Return [X, Y] of the center of cell containing provided text 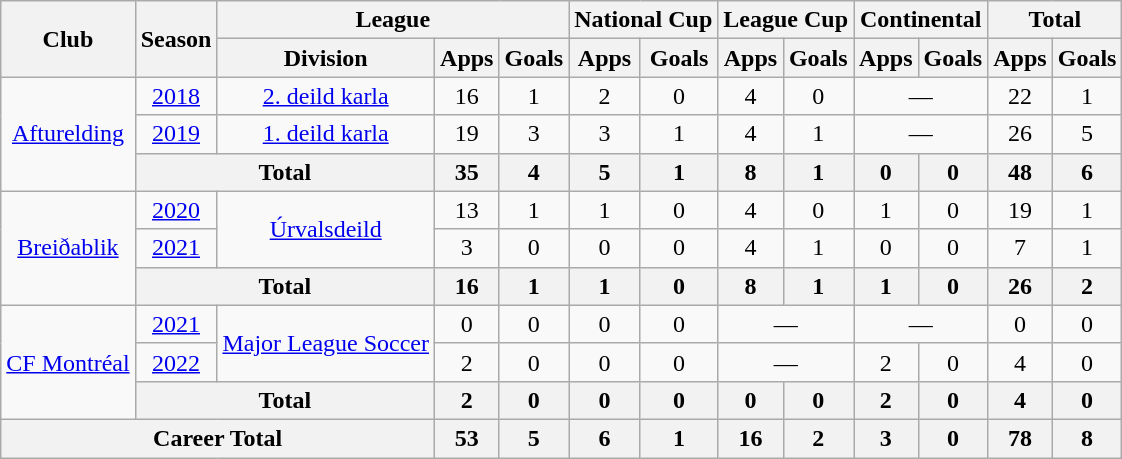
Season [176, 39]
League Cup [786, 20]
2022 [176, 362]
2018 [176, 96]
CF Montréal [68, 362]
78 [1020, 438]
Breiðablik [68, 248]
Major League Soccer [326, 343]
22 [1020, 96]
1. deild karla [326, 134]
League [393, 20]
Club [68, 39]
2019 [176, 134]
Afturelding [68, 134]
35 [467, 172]
53 [467, 438]
Career Total [218, 438]
2. deild karla [326, 96]
Division [326, 58]
Continental [921, 20]
2020 [176, 210]
National Cup [644, 20]
48 [1020, 172]
7 [1020, 248]
Úrvalsdeild [326, 229]
13 [467, 210]
